Pinpoint the cell where the given text exists, returning its [X, Y] midpoint coordinate. 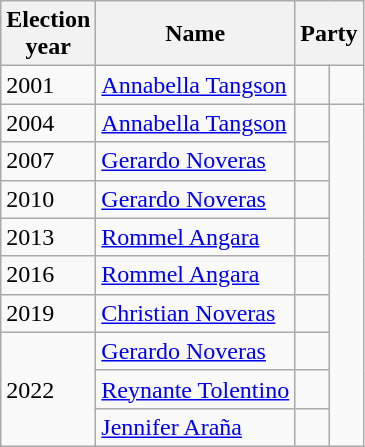
2001 [48, 85]
Jennifer Araña [196, 427]
2022 [48, 389]
2016 [48, 275]
2019 [48, 313]
2004 [48, 123]
Name [196, 34]
Party [329, 34]
2013 [48, 237]
Reynante Tolentino [196, 389]
2010 [48, 199]
Christian Noveras [196, 313]
Electionyear [48, 34]
2007 [48, 161]
